Locate the cell with the specified text and output its (x, y) center coordinate. 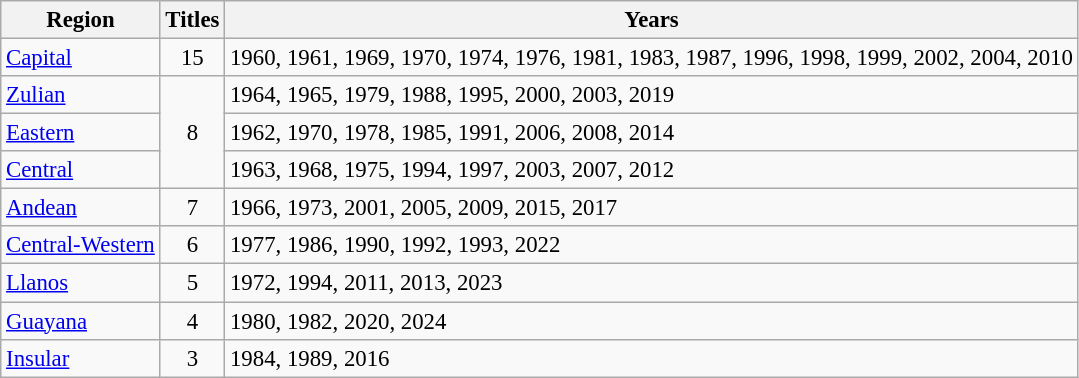
8 (192, 132)
Years (652, 20)
1963, 1968, 1975, 1994, 1997, 2003, 2007, 2012 (652, 170)
Insular (80, 358)
1962, 1970, 1978, 1985, 1991, 2006, 2008, 2014 (652, 133)
1964, 1965, 1979, 1988, 1995, 2000, 2003, 2019 (652, 95)
Region (80, 20)
5 (192, 283)
1980, 1982, 2020, 2024 (652, 321)
Eastern (80, 133)
6 (192, 245)
7 (192, 208)
3 (192, 358)
Central (80, 170)
Central-Western (80, 245)
Andean (80, 208)
Guayana (80, 321)
4 (192, 321)
1984, 1989, 2016 (652, 358)
Llanos (80, 283)
Capital (80, 58)
1972, 1994, 2011, 2013, 2023 (652, 283)
Titles (192, 20)
1966, 1973, 2001, 2005, 2009, 2015, 2017 (652, 208)
1977, 1986, 1990, 1992, 1993, 2022 (652, 245)
1960, 1961, 1969, 1970, 1974, 1976, 1981, 1983, 1987, 1996, 1998, 1999, 2002, 2004, 2010 (652, 58)
Zulian (80, 95)
15 (192, 58)
